Pinpoint the cell where the given text exists, returning its [x, y] midpoint coordinate. 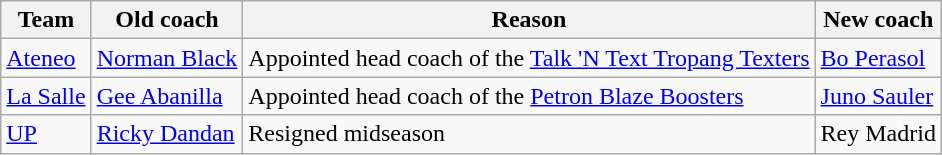
Appointed head coach of the Talk 'N Text Tropang Texters [529, 58]
Juno Sauler [878, 96]
UP [46, 134]
New coach [878, 20]
Norman Black [167, 58]
La Salle [46, 96]
Old coach [167, 20]
Gee Abanilla [167, 96]
Rey Madrid [878, 134]
Bo Perasol [878, 58]
Ateneo [46, 58]
Appointed head coach of the Petron Blaze Boosters [529, 96]
Team [46, 20]
Ricky Dandan [167, 134]
Reason [529, 20]
Resigned midseason [529, 134]
